Scan for the cell matching the given text and deliver its [X, Y] coordinate at center. 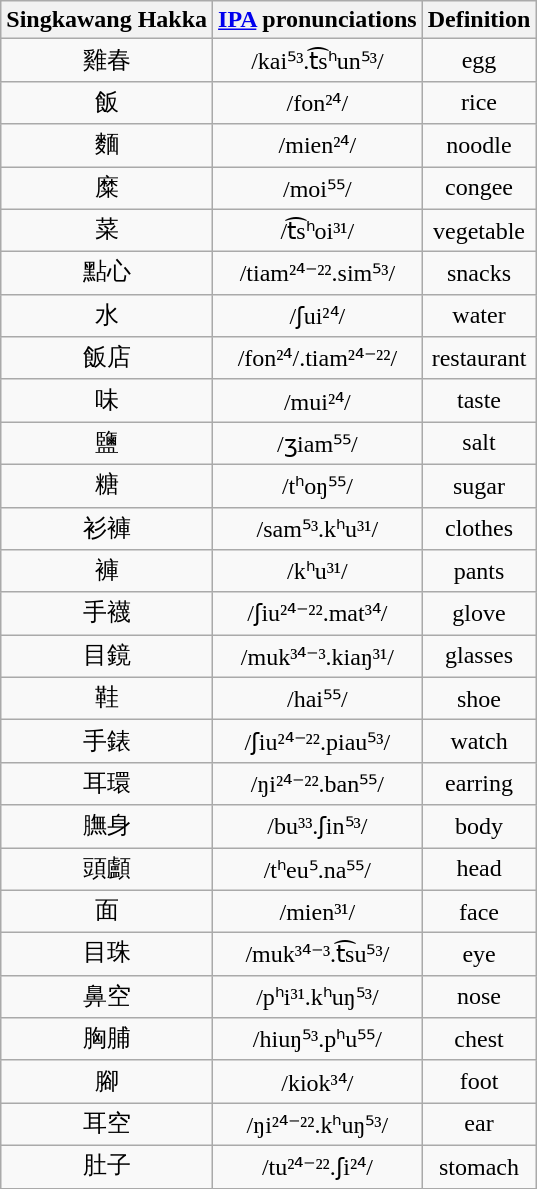
/mui²⁴/ [318, 400]
衫褲 [107, 528]
/muk³⁴⁻³.kiaŋ³¹/ [318, 656]
congee [479, 188]
/ʃui²⁴/ [318, 316]
egg [479, 60]
/tʰeu⁵.na⁵⁵/ [318, 870]
面 [107, 912]
膴身 [107, 826]
手襪 [107, 614]
sugar [479, 486]
snacks [479, 274]
手錶 [107, 742]
shoe [479, 698]
雞春 [107, 60]
stomach [479, 1166]
胸脯 [107, 1040]
腳 [107, 1082]
肚子 [107, 1166]
clothes [479, 528]
earring [479, 784]
/mien²⁴/ [318, 146]
/kʰu³¹/ [318, 572]
/mien³¹/ [318, 912]
watch [479, 742]
/pʰi³¹.kʰuŋ⁵³/ [318, 996]
/ʒiam⁵⁵/ [318, 444]
nose [479, 996]
耳空 [107, 1124]
head [479, 870]
noodle [479, 146]
/kai⁵³.t͡sʰun⁵³/ [318, 60]
glasses [479, 656]
糜 [107, 188]
菜 [107, 230]
body [479, 826]
Definition [479, 20]
/ŋi²⁴⁻²².ban⁵⁵/ [318, 784]
/kiok³⁴/ [318, 1082]
restaurant [479, 358]
/muk³⁴⁻³.t͡su⁵³/ [318, 954]
Singkawang Hakka [107, 20]
目珠 [107, 954]
face [479, 912]
/ʃiu²⁴⁻²².mat³⁴/ [318, 614]
glove [479, 614]
/fon²⁴/ [318, 102]
麵 [107, 146]
/moi⁵⁵/ [318, 188]
飯店 [107, 358]
/tu²⁴⁻²².ʃi²⁴/ [318, 1166]
eye [479, 954]
耳環 [107, 784]
vegetable [479, 230]
taste [479, 400]
褲 [107, 572]
/hiuŋ⁵³.pʰu⁵⁵/ [318, 1040]
鼻空 [107, 996]
rice [479, 102]
/hai⁵⁵/ [318, 698]
/t͡sʰoi³¹/ [318, 230]
/fon²⁴/.tiam²⁴⁻²²/ [318, 358]
salt [479, 444]
/tʰoŋ⁵⁵/ [318, 486]
water [479, 316]
味 [107, 400]
pants [479, 572]
水 [107, 316]
chest [479, 1040]
點心 [107, 274]
/tiam²⁴⁻²².sim⁵³/ [318, 274]
/bu³³.ʃin⁵³/ [318, 826]
目鏡 [107, 656]
糖 [107, 486]
飯 [107, 102]
/ʃiu²⁴⁻²².piau⁵³/ [318, 742]
鹽 [107, 444]
/sam⁵³.kʰu³¹/ [318, 528]
ear [479, 1124]
鞋 [107, 698]
IPA pronunciations [318, 20]
頭顱 [107, 870]
foot [479, 1082]
/ŋi²⁴⁻²².kʰuŋ⁵³/ [318, 1124]
